Capture the cell that displays the provided text and extract its (x, y) central coordinate. 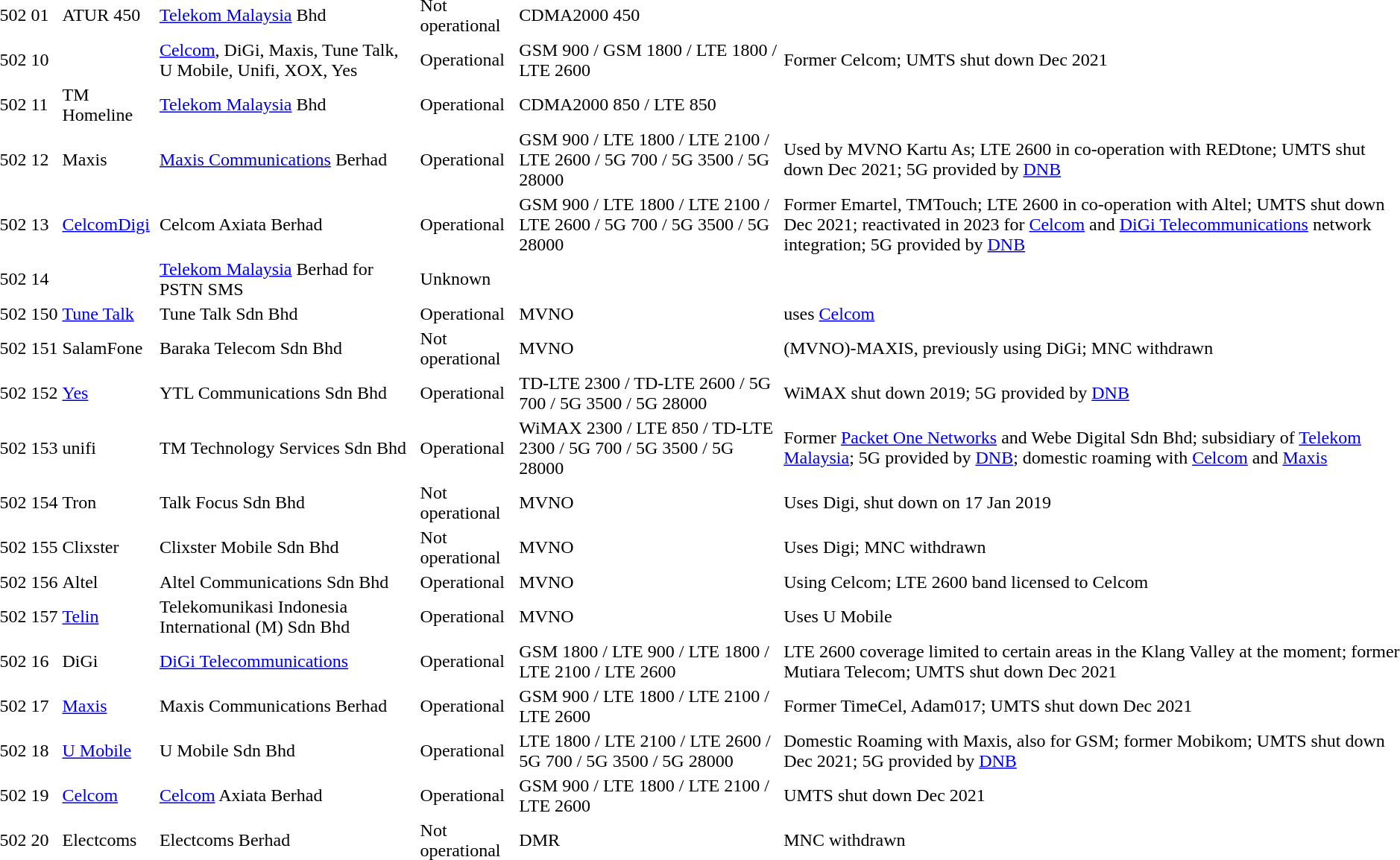
150 (45, 314)
Clixster Mobile Sdn Bhd (288, 547)
Telin (109, 617)
19 (45, 796)
Altel (109, 582)
U Mobile (109, 751)
14 (45, 279)
TM Homeline (109, 104)
Tune Talk Sdn Bhd (288, 314)
CelcomDigi (109, 224)
Celcom (109, 796)
Yes (109, 393)
unifi (109, 448)
Clixster (109, 547)
Altel Communications Sdn Bhd (288, 582)
Unknown (467, 279)
LTE 1800 / LTE 2100 / LTE 2600 / 5G 700 / 5G 3500 / 5G 28000 (649, 751)
TM Technology Services Sdn Bhd (288, 448)
Tune Talk (109, 314)
WiMAX 2300 / LTE 850 / TD-LTE 2300 / 5G 700 / 5G 3500 / 5G 28000 (649, 448)
DiGi Telecommunications (288, 662)
154 (45, 502)
Tron (109, 502)
DiGi (109, 662)
16 (45, 662)
151 (45, 349)
156 (45, 582)
Celcom, DiGi, Maxis, Tune Talk, U Mobile, Unifi, XOX, Yes (288, 60)
Talk Focus Sdn Bhd (288, 502)
153 (45, 448)
11 (45, 104)
152 (45, 393)
17 (45, 706)
CDMA2000 850 / LTE 850 (649, 104)
157 (45, 617)
12 (45, 159)
Telekom Malaysia Bhd (288, 104)
Baraka Telecom Sdn Bhd (288, 349)
10 (45, 60)
YTL Communications Sdn Bhd (288, 393)
18 (45, 751)
Telekom Malaysia Berhad for PSTN SMS (288, 279)
GSM 1800 / LTE 900 / LTE 1800 / LTE 2100 / LTE 2600 (649, 662)
SalamFone (109, 349)
TD-LTE 2300 / TD-LTE 2600 / 5G 700 / 5G 3500 / 5G 28000 (649, 393)
Telekomunikasi Indonesia International (M) Sdn Bhd (288, 617)
13 (45, 224)
155 (45, 547)
U Mobile Sdn Bhd (288, 751)
GSM 900 / GSM 1800 / LTE 1800 / LTE 2600 (649, 60)
